Provide the (x, y) coordinate of the cell's center where the given text is located.  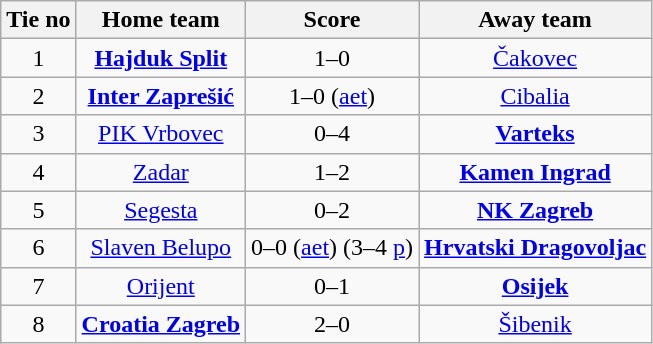
Osijek (536, 286)
5 (38, 210)
Zadar (161, 172)
Cibalia (536, 96)
0–1 (332, 286)
6 (38, 248)
Away team (536, 20)
Home team (161, 20)
8 (38, 324)
1–0 (332, 58)
0–4 (332, 134)
Varteks (536, 134)
Hajduk Split (161, 58)
PIK Vrbovec (161, 134)
Orijent (161, 286)
2–0 (332, 324)
Kamen Ingrad (536, 172)
Šibenik (536, 324)
Score (332, 20)
0–2 (332, 210)
3 (38, 134)
NK Zagreb (536, 210)
1 (38, 58)
0–0 (aet) (3–4 p) (332, 248)
1–2 (332, 172)
1–0 (aet) (332, 96)
Hrvatski Dragovoljac (536, 248)
4 (38, 172)
Inter Zaprešić (161, 96)
Tie no (38, 20)
Čakovec (536, 58)
Croatia Zagreb (161, 324)
7 (38, 286)
2 (38, 96)
Segesta (161, 210)
Slaven Belupo (161, 248)
